Search for the cell housing the specified text and yield its [X, Y] center coordinate. 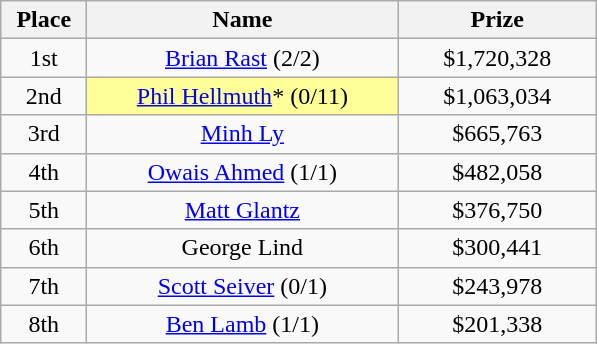
Owais Ahmed (1/1) [242, 172]
Ben Lamb (1/1) [242, 324]
6th [44, 248]
3rd [44, 134]
Brian Rast (2/2) [242, 58]
Place [44, 20]
Prize [498, 20]
$482,058 [498, 172]
$300,441 [498, 248]
Phil Hellmuth* (0/11) [242, 96]
$243,978 [498, 286]
George Lind [242, 248]
Minh Ly [242, 134]
1st [44, 58]
$665,763 [498, 134]
Name [242, 20]
$1,063,034 [498, 96]
5th [44, 210]
$1,720,328 [498, 58]
4th [44, 172]
8th [44, 324]
2nd [44, 96]
$201,338 [498, 324]
7th [44, 286]
Scott Seiver (0/1) [242, 286]
Matt Glantz [242, 210]
$376,750 [498, 210]
